Locate the cell with the specified text and output its [x, y] center coordinate. 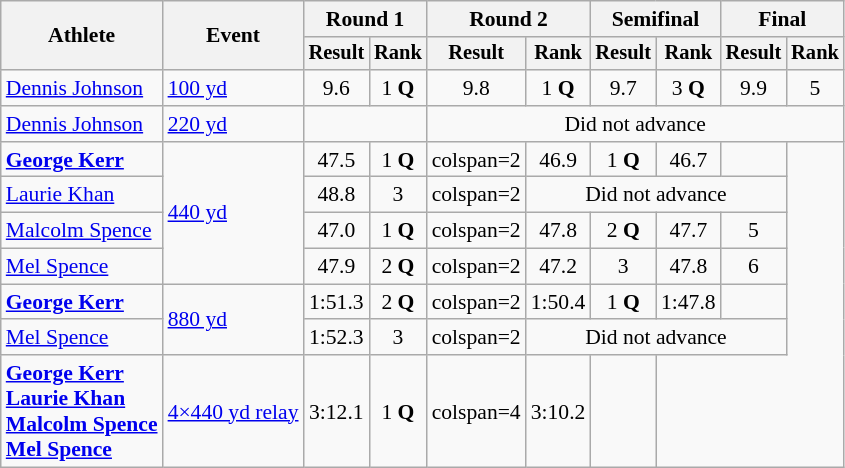
47.5 [337, 160]
Event [234, 36]
Malcolm Spence [82, 231]
47.7 [688, 231]
100 yd [234, 88]
48.8 [337, 195]
220 yd [234, 124]
9.6 [337, 88]
440 yd [234, 213]
47.2 [558, 267]
1:50.4 [558, 302]
9.8 [476, 88]
47.0 [337, 231]
880 yd [234, 320]
6 [754, 267]
colspan=4 [476, 411]
47.9 [337, 267]
Laurie Khan [82, 195]
Round 1 [366, 19]
Semifinal [655, 19]
9.9 [754, 88]
9.7 [623, 88]
Final [782, 19]
3:10.2 [558, 411]
3 Q [688, 88]
1:51.3 [337, 302]
1:47.8 [688, 302]
46.9 [558, 160]
Athlete [82, 36]
1:52.3 [337, 338]
George KerrLaurie KhanMalcolm SpenceMel Spence [82, 411]
3:12.1 [337, 411]
Round 2 [509, 19]
46.7 [688, 160]
4×440 yd relay [234, 411]
